Return [x, y] of the center of cell containing provided text 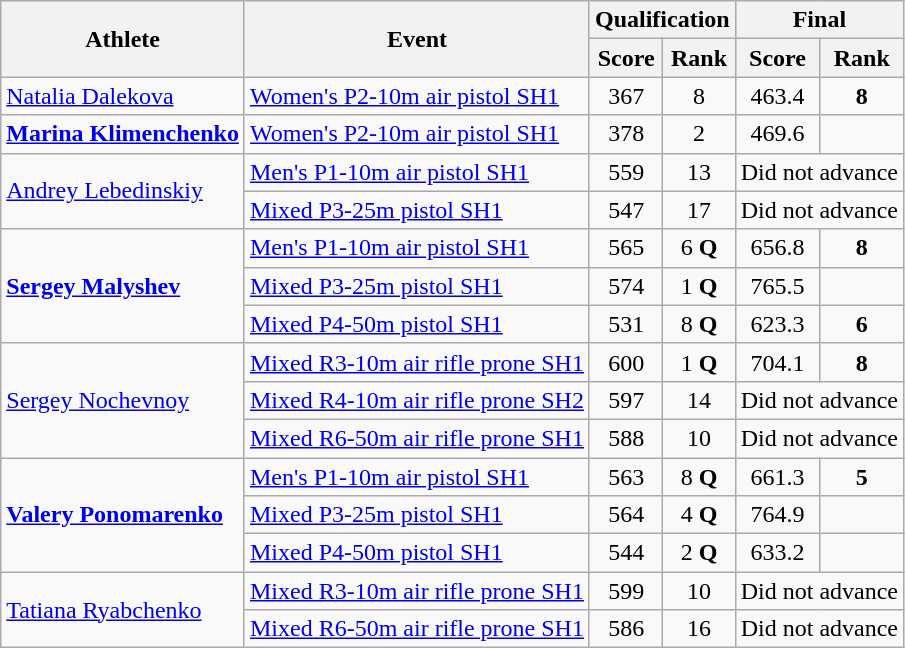
586 [626, 629]
531 [626, 324]
Sergey Malyshev [123, 286]
547 [626, 210]
2 Q [699, 553]
Event [416, 39]
17 [699, 210]
2 [699, 134]
4 Q [699, 515]
623.3 [778, 324]
16 [699, 629]
564 [626, 515]
588 [626, 438]
565 [626, 248]
6 [862, 324]
Valery Ponomarenko [123, 515]
704.1 [778, 362]
765.5 [778, 286]
Qualification [662, 20]
Final [819, 20]
6 Q [699, 248]
378 [626, 134]
600 [626, 362]
661.3 [778, 477]
Tatiana Ryabchenko [123, 610]
5 [862, 477]
Natalia Dalekova [123, 96]
367 [626, 96]
463.4 [778, 96]
559 [626, 172]
469.6 [778, 134]
Athlete [123, 39]
599 [626, 591]
Marina Klimenchenko [123, 134]
633.2 [778, 553]
544 [626, 553]
574 [626, 286]
Sergey Nochevnoy [123, 400]
563 [626, 477]
14 [699, 400]
13 [699, 172]
Andrey Lebedinskiy [123, 191]
764.9 [778, 515]
656.8 [778, 248]
597 [626, 400]
Mixed R4-10m air rifle prone SH2 [416, 400]
